Detect which cell encompasses the target text, then output its [x, y] center coordinate. 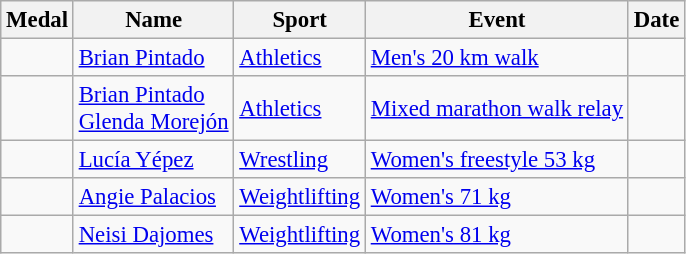
Name [154, 20]
Event [496, 20]
Neisi Dajomes [154, 235]
Women's freestyle 53 kg [496, 160]
Brian PintadoGlenda Morejón [154, 108]
Wrestling [300, 160]
Brian Pintado [154, 58]
Medal [38, 20]
Sport [300, 20]
Date [656, 20]
Lucía Yépez [154, 160]
Men's 20 km walk [496, 58]
Mixed marathon walk relay [496, 108]
Women's 81 kg [496, 235]
Women's 71 kg [496, 197]
Angie Palacios [154, 197]
